Return the (X, Y) coordinate for the center point of the cell that contains the specified text.  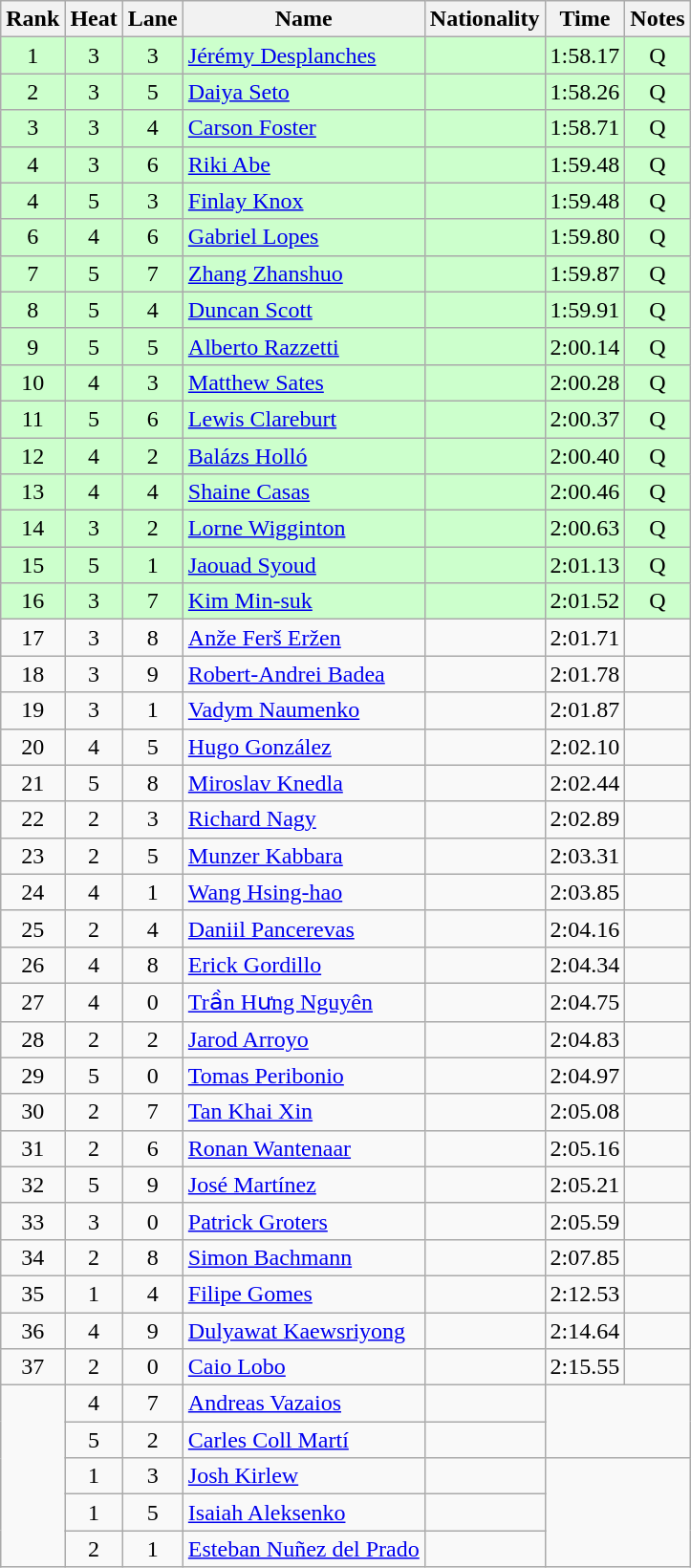
Esteban Nuñez del Prado (304, 1549)
2:00.40 (585, 456)
18 (32, 674)
21 (32, 783)
2:04.34 (585, 965)
19 (32, 710)
Duncan Scott (304, 310)
2:01.52 (585, 601)
1:59.87 (585, 273)
Robert-Andrei Badea (304, 674)
Andreas Vazaios (304, 1404)
1:58.71 (585, 128)
26 (32, 965)
Vadym Naumenko (304, 710)
Finlay Knox (304, 201)
Alberto Razzetti (304, 346)
Lorne Wigginton (304, 529)
2:04.97 (585, 1076)
Time (585, 19)
2:15.55 (585, 1367)
17 (32, 638)
Erick Gordillo (304, 965)
2:01.87 (585, 710)
12 (32, 456)
2:04.83 (585, 1039)
2:07.85 (585, 1257)
Hugo González (304, 747)
2:00.63 (585, 529)
Jérémy Desplanches (304, 55)
Josh Kirlew (304, 1476)
2:05.59 (585, 1221)
Rank (32, 19)
2:05.16 (585, 1148)
25 (32, 928)
Tan Khai Xin (304, 1112)
28 (32, 1039)
Dulyawat Kaewsriyong (304, 1330)
Patrick Groters (304, 1221)
20 (32, 747)
Tomas Peribonio (304, 1076)
32 (32, 1185)
2:00.46 (585, 492)
Gabriel Lopes (304, 237)
37 (32, 1367)
Daiya Seto (304, 92)
2:03.85 (585, 892)
2:00.28 (585, 382)
1:59.80 (585, 237)
2:01.13 (585, 565)
1:59.91 (585, 310)
Trần Hưng Nguyên (304, 1002)
2:01.78 (585, 674)
36 (32, 1330)
Carles Coll Martí (304, 1440)
1:58.26 (585, 92)
Daniil Pancerevas (304, 928)
2:05.08 (585, 1112)
Miroslav Knedla (304, 783)
Simon Bachmann (304, 1257)
27 (32, 1002)
Filipe Gomes (304, 1294)
Name (304, 19)
1:58.17 (585, 55)
José Martínez (304, 1185)
2:03.31 (585, 856)
34 (32, 1257)
16 (32, 601)
22 (32, 819)
Heat (94, 19)
11 (32, 419)
2:02.44 (585, 783)
Lewis Clareburt (304, 419)
Carson Foster (304, 128)
13 (32, 492)
2:04.16 (585, 928)
Jarod Arroyo (304, 1039)
Isaiah Aleksenko (304, 1513)
Matthew Sates (304, 382)
Kim Min-suk (304, 601)
Nationality (485, 19)
Caio Lobo (304, 1367)
2:05.21 (585, 1185)
2:00.37 (585, 419)
30 (32, 1112)
24 (32, 892)
15 (32, 565)
Riki Abe (304, 164)
31 (32, 1148)
2:00.14 (585, 346)
23 (32, 856)
29 (32, 1076)
Lane (153, 19)
Anže Ferš Eržen (304, 638)
35 (32, 1294)
33 (32, 1221)
2:04.75 (585, 1002)
Jaouad Syoud (304, 565)
Wang Hsing-hao (304, 892)
Ronan Wantenaar (304, 1148)
2:01.71 (585, 638)
Munzer Kabbara (304, 856)
Balázs Holló (304, 456)
14 (32, 529)
2:02.89 (585, 819)
Richard Nagy (304, 819)
Notes (658, 19)
2:12.53 (585, 1294)
2:02.10 (585, 747)
Zhang Zhanshuo (304, 273)
10 (32, 382)
2:14.64 (585, 1330)
Shaine Casas (304, 492)
